Capture the cell that displays the provided text and extract its (x, y) central coordinate. 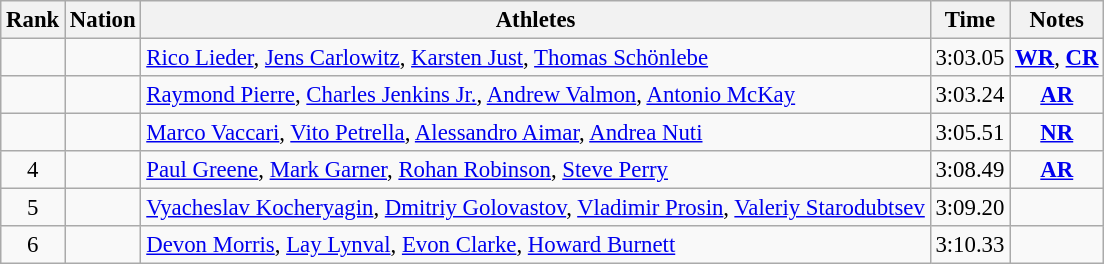
Nation (103, 20)
4 (33, 170)
Rico Lieder, Jens Carlowitz, Karsten Just, Thomas Schönlebe (536, 58)
Rank (33, 20)
3:05.51 (970, 133)
Paul Greene, Mark Garner, Rohan Robinson, Steve Perry (536, 170)
Raymond Pierre, Charles Jenkins Jr., Andrew Valmon, Antonio McKay (536, 95)
6 (33, 245)
NR (1057, 133)
Devon Morris, Lay Lynval, Evon Clarke, Howard Burnett (536, 245)
3:03.24 (970, 95)
Athletes (536, 20)
3:03.05 (970, 58)
3:09.20 (970, 208)
5 (33, 208)
WR, CR (1057, 58)
Time (970, 20)
Vyacheslav Kocheryagin, Dmitriy Golovastov, Vladimir Prosin, Valeriy Starodubtsev (536, 208)
3:08.49 (970, 170)
3:10.33 (970, 245)
Notes (1057, 20)
Marco Vaccari, Vito Petrella, Alessandro Aimar, Andrea Nuti (536, 133)
